Scan for the cell matching the given text and deliver its [x, y] coordinate at center. 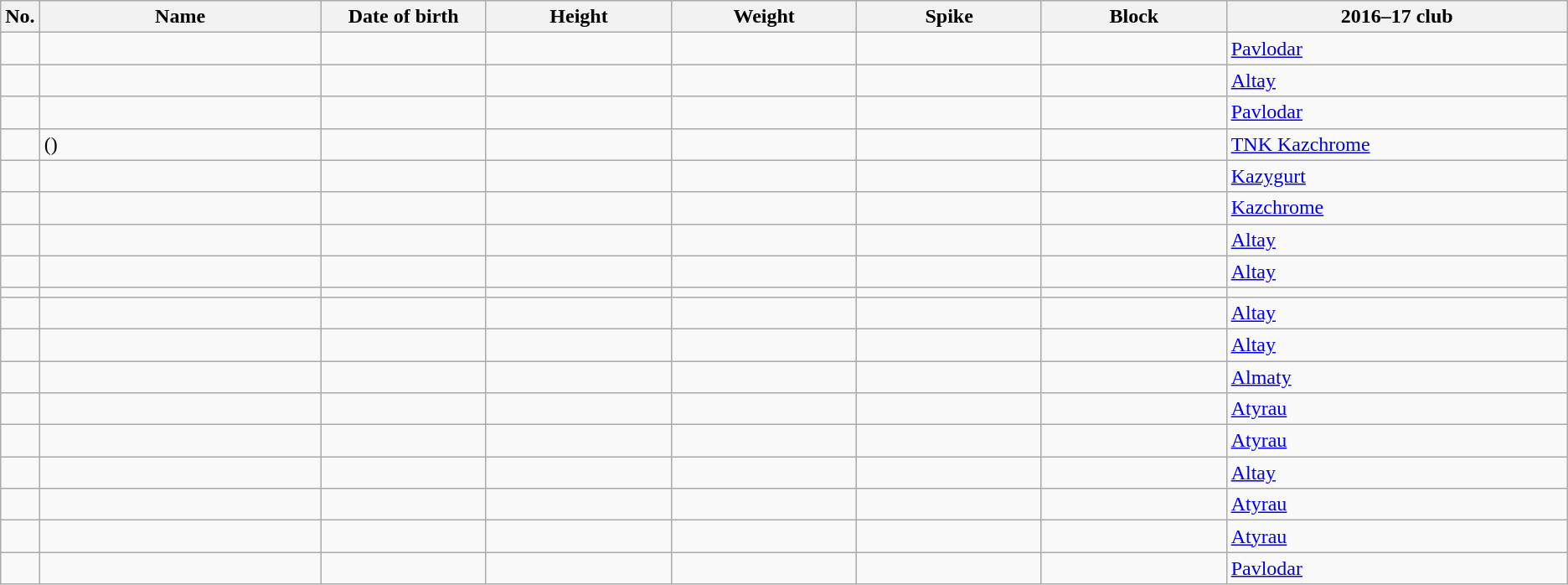
Almaty [1397, 376]
Height [578, 17]
Kazchrome [1397, 208]
No. [20, 17]
() [180, 144]
Date of birth [404, 17]
Weight [764, 17]
Kazygurt [1397, 176]
TNK Kazchrome [1397, 144]
2016–17 club [1397, 17]
Block [1134, 17]
Name [180, 17]
Spike [950, 17]
